Scan for the cell matching the given text and deliver its (X, Y) coordinate at center. 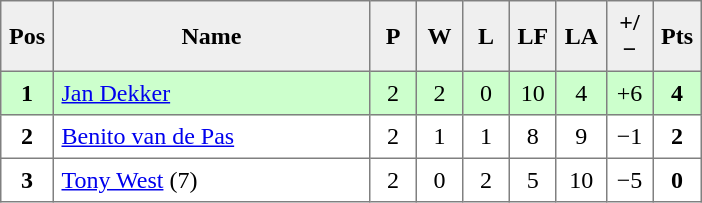
LA (581, 36)
Pos (27, 36)
P (393, 36)
Jan Dekker (211, 93)
9 (581, 137)
Name (211, 36)
Tony West (7) (211, 180)
Benito van de Pas (211, 137)
−1 (629, 137)
L (486, 36)
W (439, 36)
+/− (629, 36)
8 (532, 137)
Pts (677, 36)
−5 (629, 180)
+6 (629, 93)
LF (532, 36)
3 (27, 180)
5 (532, 180)
